Scan for the cell matching the given text and deliver its [x, y] coordinate at center. 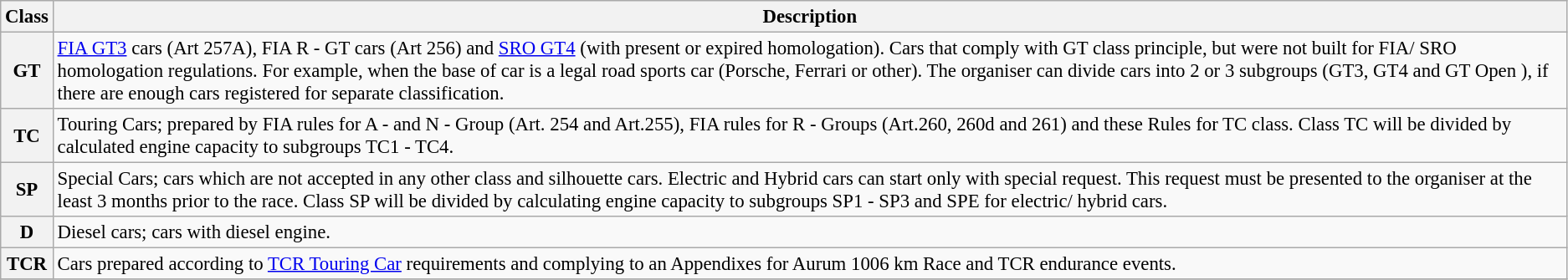
SP [27, 191]
TCR [27, 264]
D [27, 232]
Cars prepared according to TCR Touring Car requirements and complying to an Appendixes for Aurum 1006 km Race and TCR endurance events. [810, 264]
GT [27, 71]
Diesel cars; cars with diesel engine. [810, 232]
Description [810, 17]
Class [27, 17]
TC [27, 135]
